Pinpoint the cell where the given text exists, returning its [x, y] midpoint coordinate. 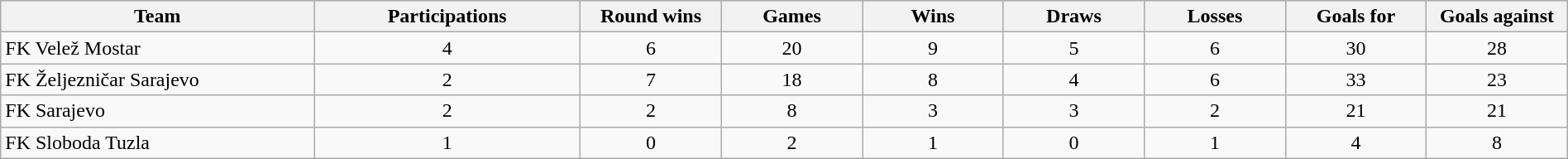
7 [651, 79]
Draws [1073, 17]
Losses [1215, 17]
9 [933, 48]
Round wins [651, 17]
Goals for [1355, 17]
Games [791, 17]
18 [791, 79]
Team [157, 17]
Wins [933, 17]
23 [1497, 79]
5 [1073, 48]
33 [1355, 79]
20 [791, 48]
FK Sloboda Tuzla [157, 142]
30 [1355, 48]
28 [1497, 48]
FK Velež Mostar [157, 48]
FK Željezničar Sarajevo [157, 79]
FK Sarajevo [157, 111]
Participations [447, 17]
Goals against [1497, 17]
